Detect which cell encompasses the target text, then output its (X, Y) center coordinate. 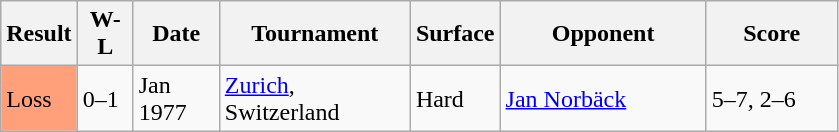
Hard (455, 98)
0–1 (105, 98)
5–7, 2–6 (772, 98)
Date (176, 34)
Jan Norbäck (603, 98)
W-L (105, 34)
Result (39, 34)
Zurich, Switzerland (314, 98)
Score (772, 34)
Opponent (603, 34)
Loss (39, 98)
Tournament (314, 34)
Jan 1977 (176, 98)
Surface (455, 34)
